Detect which cell encompasses the target text, then output its [X, Y] center coordinate. 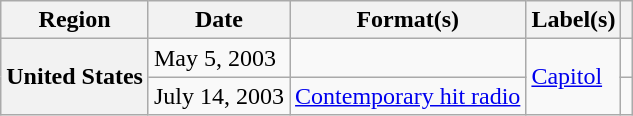
May 5, 2003 [218, 58]
Capitol [574, 77]
Label(s) [574, 20]
July 14, 2003 [218, 96]
Region [75, 20]
Date [218, 20]
United States [75, 77]
Contemporary hit radio [408, 96]
Format(s) [408, 20]
